From the cell containing the given text, extract its center point as [x, y] coordinate. 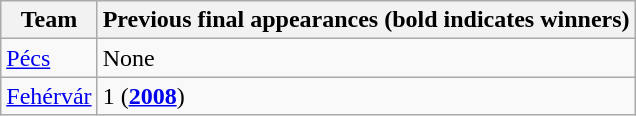
None [366, 58]
Team [49, 20]
Pécs [49, 58]
Previous final appearances (bold indicates winners) [366, 20]
Fehérvár [49, 96]
1 (2008) [366, 96]
